Detect which cell encompasses the target text, then output its (X, Y) center coordinate. 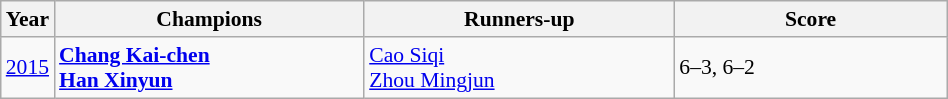
Score (810, 19)
2015 (28, 68)
6–3, 6–2 (810, 68)
Runners-up (519, 19)
Chang Kai-chen Han Xinyun (209, 68)
Year (28, 19)
Champions (209, 19)
Cao Siqi Zhou Mingjun (519, 68)
